Determine the [X, Y] coordinate at the center of the cell enclosing the given text.  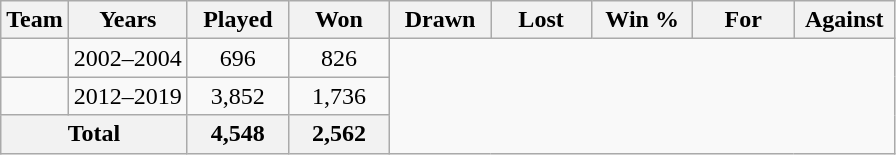
Years [128, 20]
1,736 [338, 96]
Win % [642, 20]
3,852 [238, 96]
696 [238, 58]
2012–2019 [128, 96]
Total [94, 134]
Won [338, 20]
2002–2004 [128, 58]
826 [338, 58]
Lost [542, 20]
Against [844, 20]
4,548 [238, 134]
Played [238, 20]
2,562 [338, 134]
For [744, 20]
Drawn [440, 20]
Team [35, 20]
